Pinpoint the cell where the given text exists, returning its [x, y] midpoint coordinate. 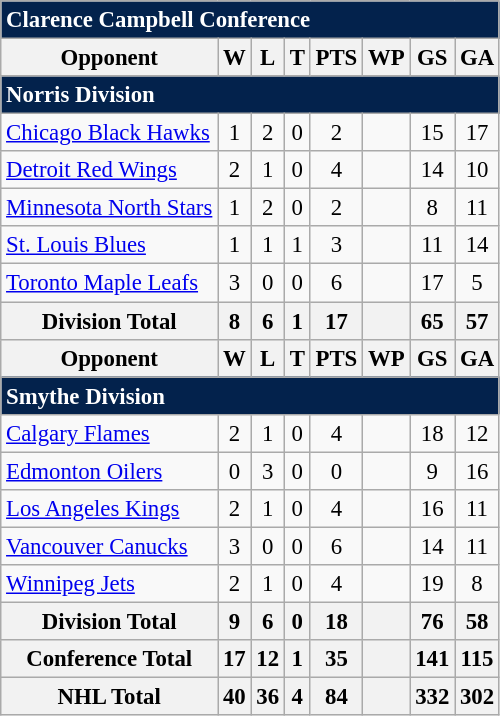
Minnesota North Stars [110, 208]
57 [478, 321]
Conference Total [110, 659]
Winnipeg Jets [110, 584]
Los Angeles Kings [110, 509]
Smythe Division [250, 396]
Norris Division [250, 95]
36 [268, 697]
Clarence Campbell Conference [250, 20]
Detroit Red Wings [110, 170]
10 [478, 170]
76 [432, 621]
NHL Total [110, 697]
84 [336, 697]
Edmonton Oilers [110, 471]
Calgary Flames [110, 433]
58 [478, 621]
Toronto Maple Leafs [110, 283]
141 [432, 659]
40 [234, 697]
15 [432, 133]
115 [478, 659]
65 [432, 321]
302 [478, 697]
19 [432, 584]
35 [336, 659]
Vancouver Canucks [110, 546]
5 [478, 283]
St. Louis Blues [110, 245]
332 [432, 697]
Chicago Black Hawks [110, 133]
